Detect which cell encompasses the target text, then output its [X, Y] center coordinate. 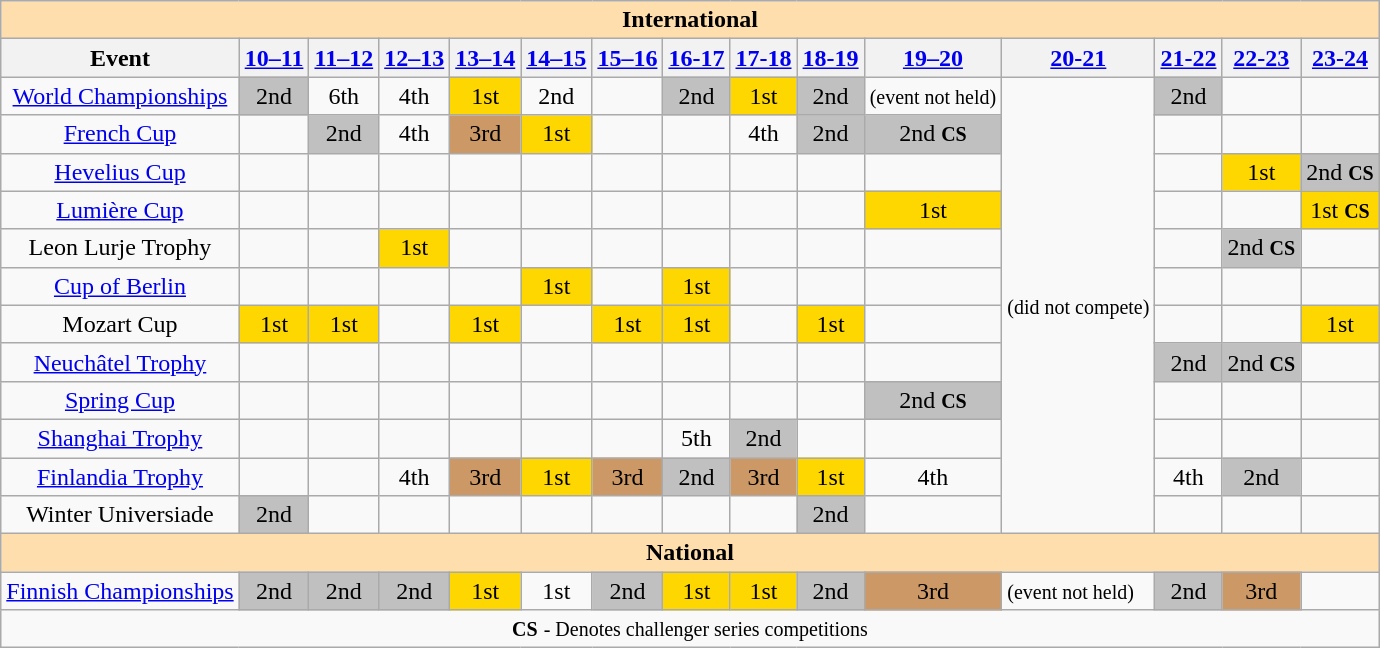
Shanghai Trophy [120, 438]
5th [696, 438]
Cup of Berlin [120, 286]
12–13 [414, 58]
Spring Cup [120, 400]
Lumière Cup [120, 210]
18-19 [830, 58]
Neuchâtel Trophy [120, 362]
Winter Universiade [120, 515]
21-22 [1188, 58]
15–16 [628, 58]
20-21 [1078, 58]
Mozart Cup [120, 324]
1st CS [1340, 210]
National [690, 553]
14–15 [556, 58]
World Championships [120, 96]
23-24 [1340, 58]
International [690, 20]
22-23 [1262, 58]
Event [120, 58]
Finnish Championships [120, 591]
16-17 [696, 58]
Finlandia Trophy [120, 477]
10–11 [274, 58]
(did not compete) [1078, 306]
13–14 [486, 58]
19–20 [933, 58]
Hevelius Cup [120, 172]
17-18 [764, 58]
6th [344, 96]
French Cup [120, 134]
Leon Lurje Trophy [120, 248]
11–12 [344, 58]
CS - Denotes challenger series competitions [690, 629]
